Return the (x, y) coordinate for the center point of the cell that contains the specified text.  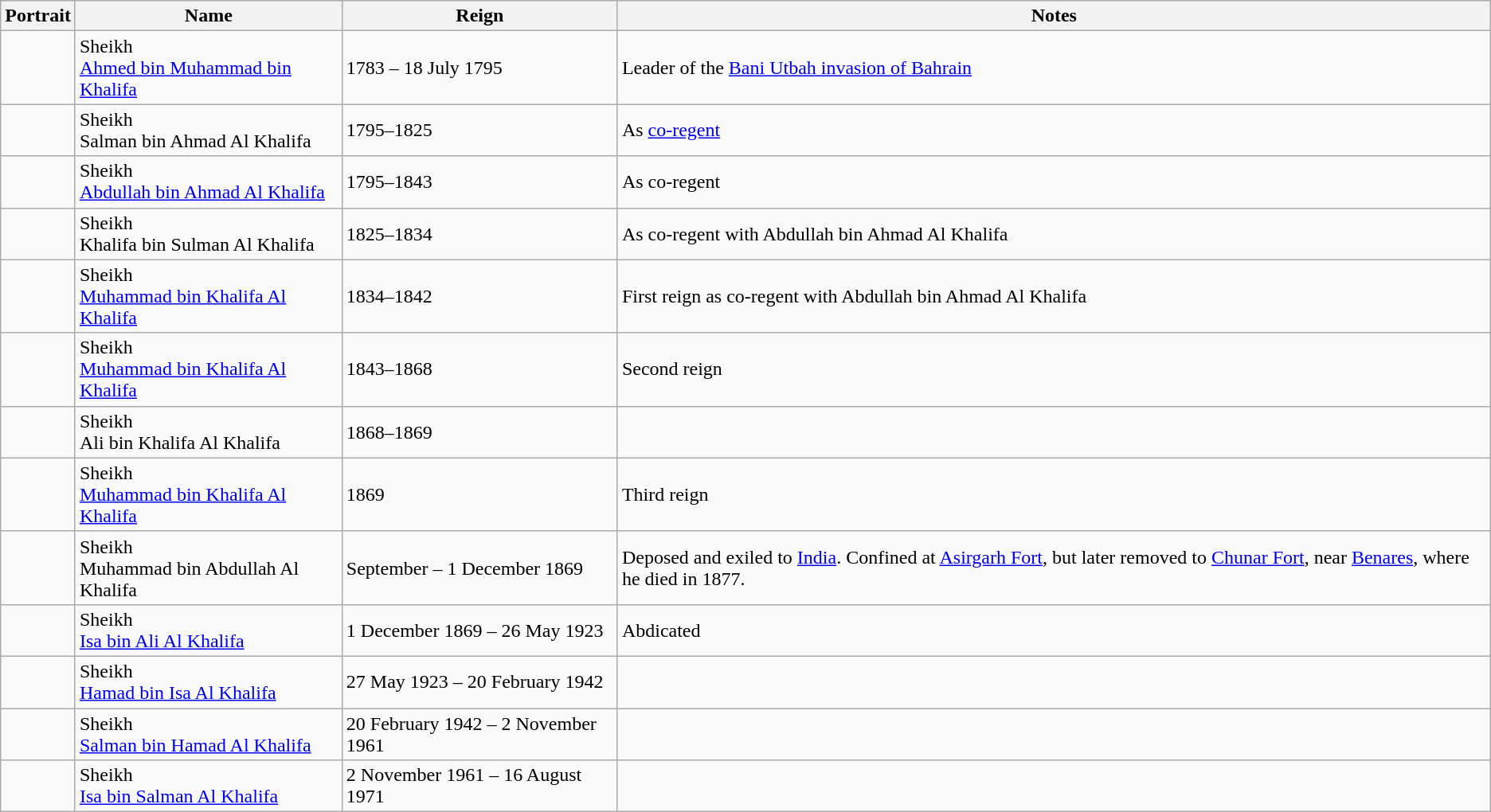
20 February 1942 – 2 November 1961 (479, 734)
Leader of the Bani Utbah invasion of Bahrain (1054, 68)
1868–1869 (479, 431)
2 November 1961 – 16 August 1971 (479, 787)
1795–1825 (479, 131)
27 May 1923 – 20 February 1942 (479, 681)
Second reign (1054, 369)
Portrait (38, 16)
1795–1843 (479, 182)
SheikhMuhammad bin Abdullah Al Khalifa (209, 568)
As co-regent with Abdullah bin Ahmad Al Khalifa (1054, 234)
September – 1 December 1869 (479, 568)
1783 – 18 July 1795 (479, 68)
Deposed and exiled to India. Confined at Asirgarh Fort, but later removed to Chunar Fort, near Benares, where he died in 1877. (1054, 568)
SheikhIsa bin Ali Al Khalifa (209, 630)
1834–1842 (479, 296)
Reign (479, 16)
SheikhKhalifa bin Sulman Al Khalifa (209, 234)
SheikhHamad bin Isa Al Khalifa (209, 681)
1843–1868 (479, 369)
SheikhAbdullah bin Ahmad Al Khalifa (209, 182)
1 December 1869 – 26 May 1923 (479, 630)
Notes (1054, 16)
SheikhAli bin Khalifa Al Khalifa (209, 431)
SheikhSalman bin Ahmad Al Khalifa (209, 131)
First reign as co-regent with Abdullah bin Ahmad Al Khalifa (1054, 296)
Abdicated (1054, 630)
SheikhAhmed bin Muhammad bin Khalifa (209, 68)
1869 (479, 494)
1825–1834 (479, 234)
Name (209, 16)
SheikhIsa bin Salman Al Khalifa (209, 787)
SheikhSalman bin Hamad Al Khalifa (209, 734)
Third reign (1054, 494)
